Provide the (X, Y) coordinate of the cell's center where the given text is located.  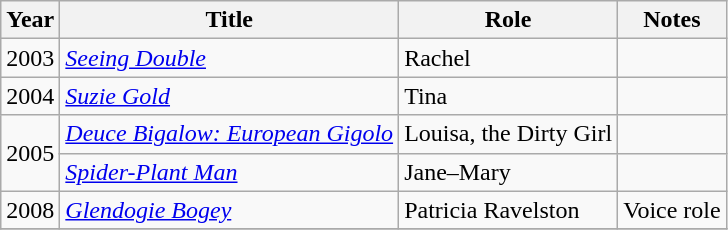
2003 (30, 58)
2008 (30, 210)
2004 (30, 96)
2005 (30, 153)
Notes (672, 20)
Louisa, the Dirty Girl (508, 134)
Tina (508, 96)
Jane–Mary (508, 172)
Suzie Gold (230, 96)
Glendogie Bogey (230, 210)
Patricia Ravelston (508, 210)
Voice role (672, 210)
Spider-Plant Man (230, 172)
Rachel (508, 58)
Role (508, 20)
Deuce Bigalow: European Gigolo (230, 134)
Seeing Double (230, 58)
Year (30, 20)
Title (230, 20)
